Capture the cell that displays the provided text and extract its [X, Y] central coordinate. 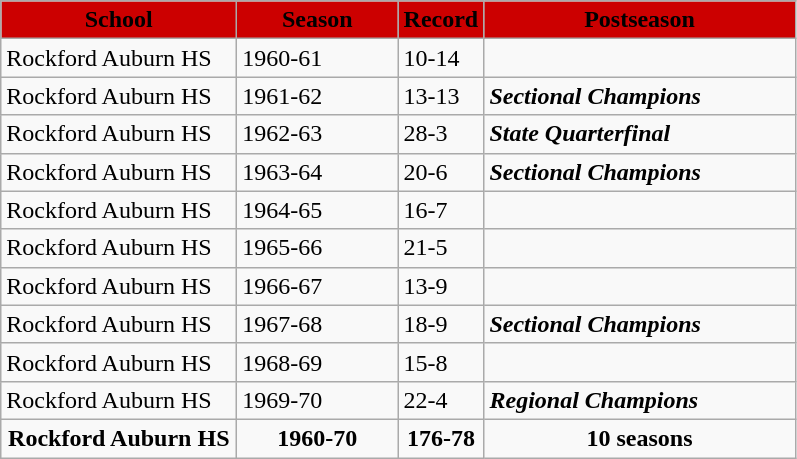
Record [441, 20]
13-9 [441, 286]
21-5 [441, 248]
22-4 [441, 400]
20-6 [441, 172]
1965-66 [318, 248]
13-13 [441, 96]
Postseason [640, 20]
28-3 [441, 134]
State Quarterfinal [640, 134]
1968-69 [318, 362]
Regional Champions [640, 400]
1966-67 [318, 286]
1962-63 [318, 134]
1964-65 [318, 210]
18-9 [441, 324]
1969-70 [318, 400]
16-7 [441, 210]
1963-64 [318, 172]
Season [318, 20]
176-78 [441, 438]
School [119, 20]
1960-70 [318, 438]
10 seasons [640, 438]
10-14 [441, 58]
1960-61 [318, 58]
1961-62 [318, 96]
15-8 [441, 362]
1967-68 [318, 324]
